Capture the cell that displays the provided text and extract its [x, y] central coordinate. 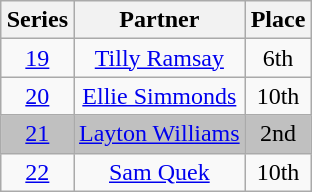
22 [37, 172]
Tilly Ramsay [160, 58]
Layton Williams [160, 134]
Sam Quek [160, 172]
19 [37, 58]
2nd [278, 134]
6th [278, 58]
Ellie Simmonds [160, 96]
21 [37, 134]
Partner [160, 20]
Place [278, 20]
Series [37, 20]
20 [37, 96]
